Output the [x, y] coordinate of the center of the cell containing the given text.  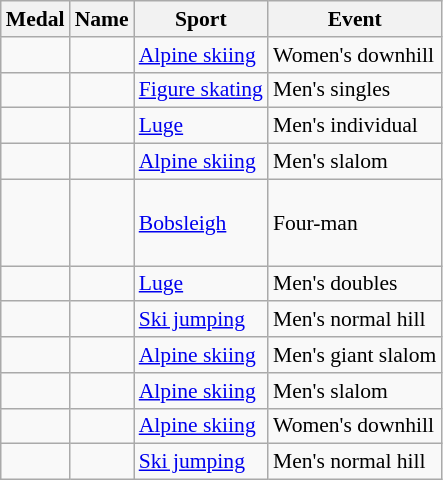
Sport [201, 19]
Name [102, 19]
Event [355, 19]
Medal [36, 19]
Bobsleigh [201, 222]
Figure skating [201, 90]
Men's giant slalom [355, 355]
Men's doubles [355, 284]
Men's individual [355, 126]
Men's singles [355, 90]
Four-man [355, 222]
